For the text-containing cell, return its midpoint in [x, y] coordinate format. 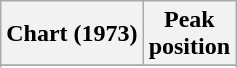
Peakposition [189, 34]
Chart (1973) [72, 34]
